Pinpoint the cell where the given text exists, returning its (x, y) midpoint coordinate. 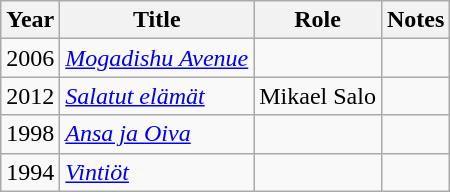
1998 (30, 134)
2006 (30, 58)
Title (157, 20)
Year (30, 20)
Role (318, 20)
Salatut elämät (157, 96)
Vintiöt (157, 172)
Mikael Salo (318, 96)
2012 (30, 96)
Ansa ja Oiva (157, 134)
1994 (30, 172)
Mogadishu Avenue (157, 58)
Notes (415, 20)
